Detect which cell encompasses the target text, then output its [X, Y] center coordinate. 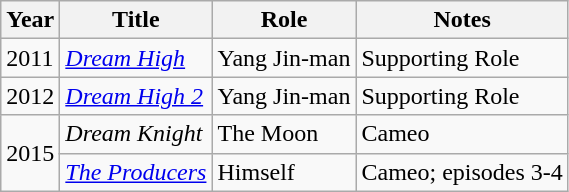
Role [284, 20]
Year [30, 20]
Dream High [136, 58]
Cameo [462, 134]
2012 [30, 96]
Cameo; episodes 3-4 [462, 172]
The Moon [284, 134]
Dream Knight [136, 134]
2015 [30, 153]
Title [136, 20]
Himself [284, 172]
Dream High 2 [136, 96]
The Producers [136, 172]
2011 [30, 58]
Notes [462, 20]
